Return the [x, y] coordinate for the center point of the cell that contains the specified text.  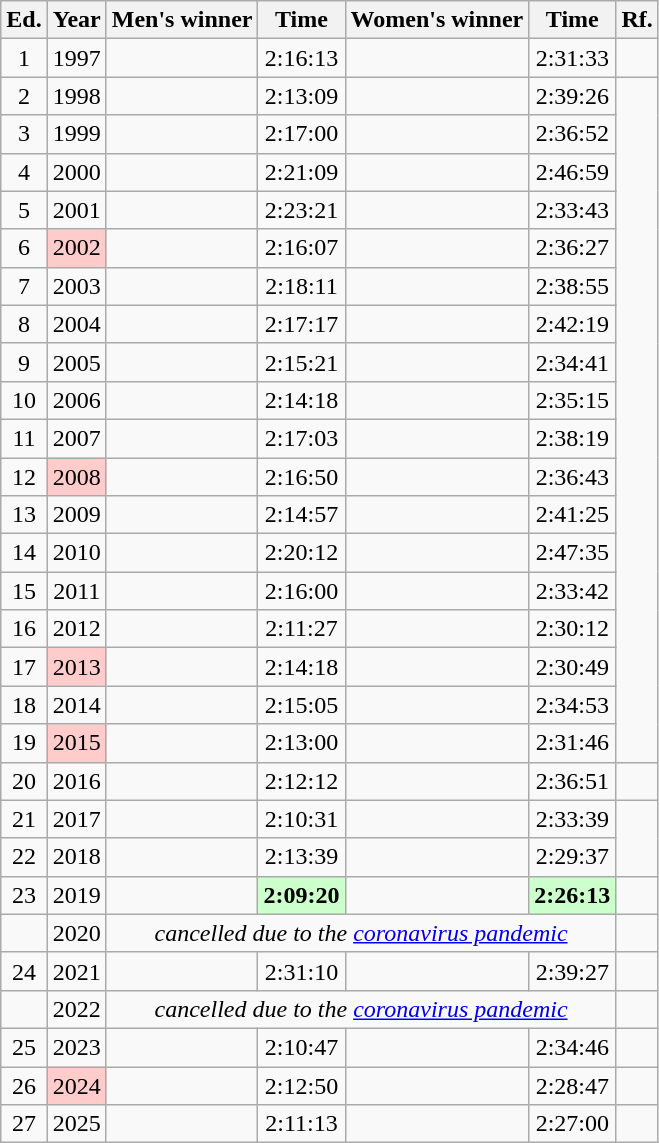
2016 [76, 781]
2:26:13 [572, 895]
2020 [76, 933]
2:35:15 [572, 400]
2:31:46 [572, 743]
2004 [76, 324]
4 [24, 172]
Year [76, 20]
2:12:50 [302, 1085]
27 [24, 1124]
2:10:47 [302, 1047]
25 [24, 1047]
2:28:47 [572, 1085]
14 [24, 553]
1997 [76, 58]
1998 [76, 96]
2:31:10 [302, 971]
3 [24, 134]
2:27:00 [572, 1124]
13 [24, 515]
2:21:09 [302, 172]
2:46:59 [572, 172]
2005 [76, 362]
7 [24, 286]
20 [24, 781]
2021 [76, 971]
2025 [76, 1124]
15 [24, 591]
24 [24, 971]
2:38:19 [572, 438]
2018 [76, 857]
2:18:11 [302, 286]
2:13:39 [302, 857]
2:39:26 [572, 96]
2:17:03 [302, 438]
18 [24, 705]
2008 [76, 477]
2:16:13 [302, 58]
2:36:52 [572, 134]
2:16:07 [302, 248]
2:47:35 [572, 553]
2010 [76, 553]
8 [24, 324]
2:13:00 [302, 743]
22 [24, 857]
2:29:37 [572, 857]
2:36:51 [572, 781]
2:39:27 [572, 971]
Men's winner [182, 20]
2:33:39 [572, 819]
2:30:49 [572, 667]
2011 [76, 591]
21 [24, 819]
2002 [76, 248]
17 [24, 667]
2024 [76, 1085]
2 [24, 96]
2012 [76, 629]
19 [24, 743]
2022 [76, 1009]
23 [24, 895]
5 [24, 210]
11 [24, 438]
2006 [76, 400]
2:34:41 [572, 362]
9 [24, 362]
2009 [76, 515]
Rf. [637, 20]
2000 [76, 172]
2:10:31 [302, 819]
2:33:43 [572, 210]
2:13:09 [302, 96]
2:34:53 [572, 705]
2:36:27 [572, 248]
2017 [76, 819]
2:23:21 [302, 210]
Women's winner [437, 20]
2:17:17 [302, 324]
1 [24, 58]
2:17:00 [302, 134]
2:12:12 [302, 781]
2:41:25 [572, 515]
2:33:42 [572, 591]
2:16:50 [302, 477]
2001 [76, 210]
2:20:12 [302, 553]
2:36:43 [572, 477]
2:38:55 [572, 286]
2:14:57 [302, 515]
2003 [76, 286]
2:16:00 [302, 591]
2:15:05 [302, 705]
Ed. [24, 20]
12 [24, 477]
2:15:21 [302, 362]
2019 [76, 895]
26 [24, 1085]
2:34:46 [572, 1047]
1999 [76, 134]
2:09:20 [302, 895]
2:42:19 [572, 324]
2:11:13 [302, 1124]
2013 [76, 667]
10 [24, 400]
6 [24, 248]
2:31:33 [572, 58]
2015 [76, 743]
2:11:27 [302, 629]
2:30:12 [572, 629]
2023 [76, 1047]
2014 [76, 705]
2007 [76, 438]
16 [24, 629]
